Return the [x, y] coordinate for the center point of the cell that contains the specified text.  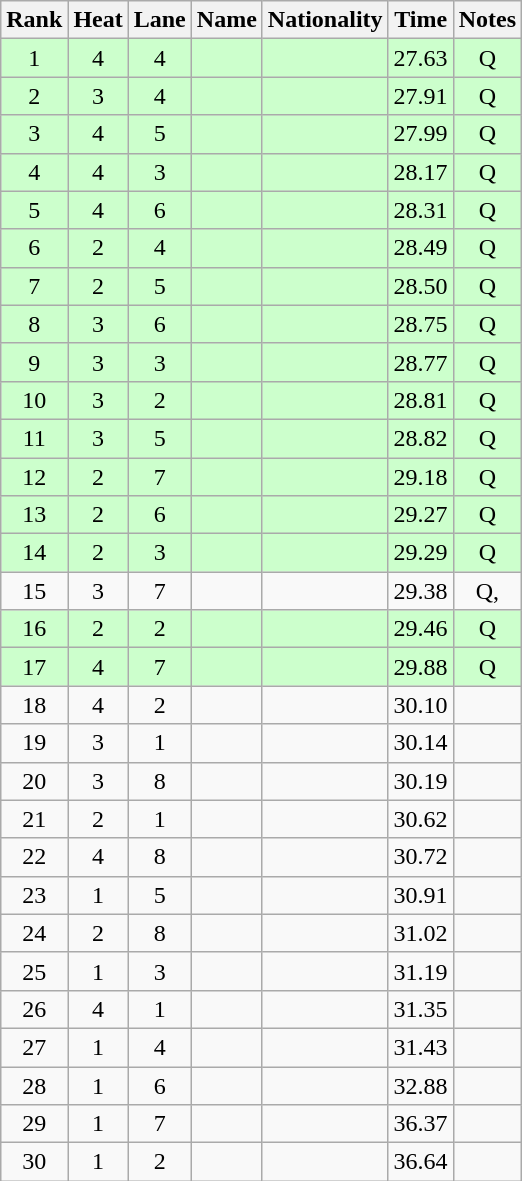
11 [34, 438]
30.19 [420, 781]
30.10 [420, 705]
27.91 [420, 96]
31.02 [420, 933]
28.31 [420, 210]
19 [34, 743]
29.46 [420, 629]
32.88 [420, 1085]
26 [34, 1009]
27 [34, 1047]
30.72 [420, 857]
28.50 [420, 286]
Rank [34, 20]
Lane [160, 20]
29.18 [420, 477]
18 [34, 705]
28.49 [420, 248]
30.62 [420, 819]
14 [34, 553]
28.82 [420, 438]
Q, [487, 591]
29.88 [420, 667]
17 [34, 667]
31.35 [420, 1009]
29 [34, 1124]
31.19 [420, 971]
28.77 [420, 362]
28.75 [420, 324]
30.14 [420, 743]
22 [34, 857]
12 [34, 477]
9 [34, 362]
Heat [98, 20]
Notes [487, 20]
28.17 [420, 172]
31.43 [420, 1047]
24 [34, 933]
13 [34, 515]
36.64 [420, 1162]
27.99 [420, 134]
Time [420, 20]
36.37 [420, 1124]
27.63 [420, 58]
10 [34, 400]
20 [34, 781]
28.81 [420, 400]
29.29 [420, 553]
Nationality [325, 20]
29.27 [420, 515]
29.38 [420, 591]
21 [34, 819]
23 [34, 895]
Name [226, 20]
30 [34, 1162]
16 [34, 629]
30.91 [420, 895]
28 [34, 1085]
15 [34, 591]
25 [34, 971]
